Extract the (x, y) coordinate from the center of the cell holding the provided text.  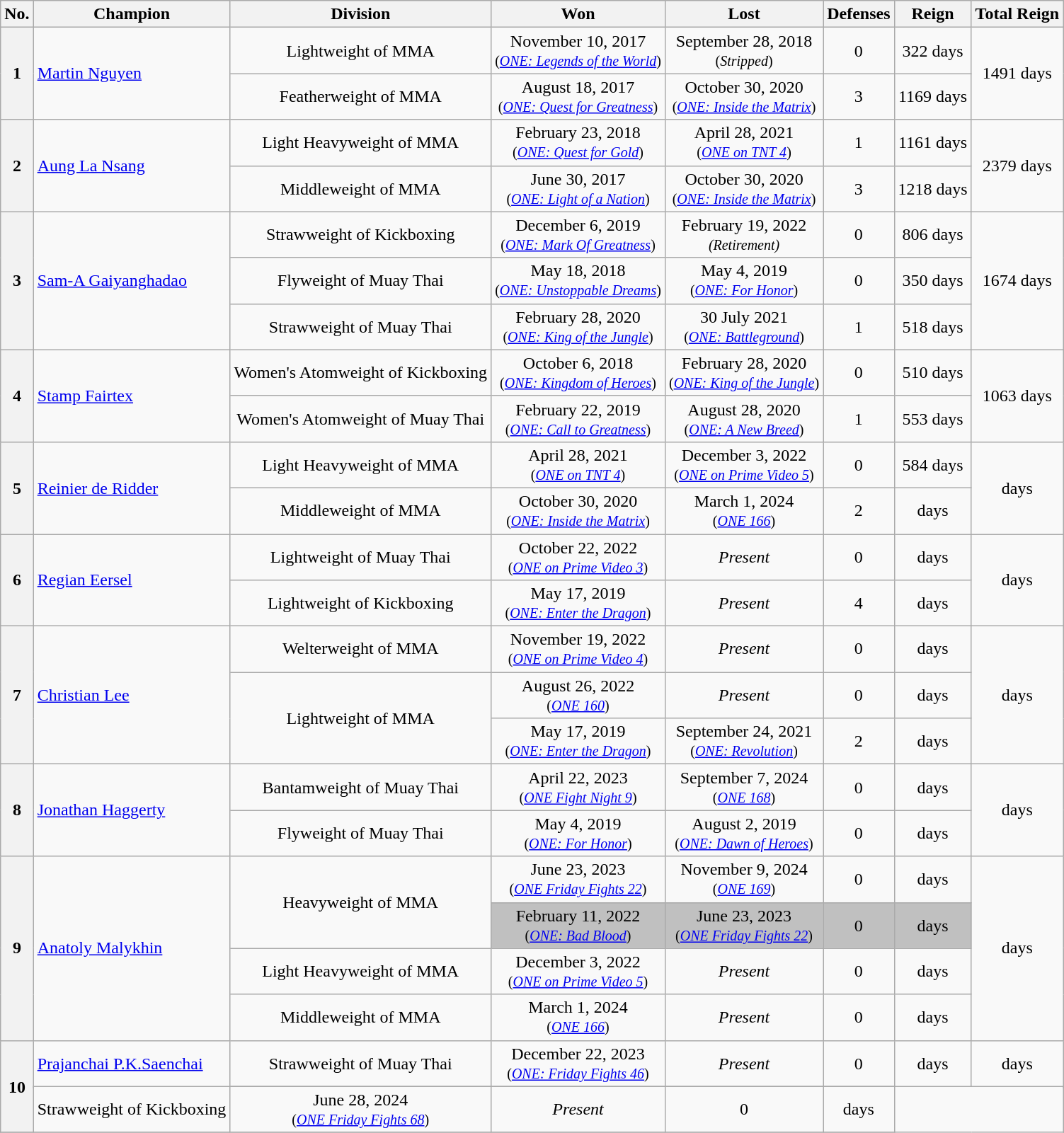
Champion (132, 14)
Lightweight of Muay Thai (361, 556)
August 26, 2022 (ONE 160) (578, 695)
Heavyweight of MMA (361, 902)
August 18, 2017 (ONE: Quest for Greatness) (578, 96)
February 11, 2022 (ONE: Bad Blood) (578, 926)
584 days (933, 464)
518 days (933, 327)
November 10, 2017 (ONE: Legends of the World) (578, 51)
Jonathan Haggerty (132, 810)
350 days (933, 280)
1169 days (933, 96)
June 28, 2024 (ONE Friday Fights 68) (361, 1110)
Stamp Fairtex (132, 396)
1491 days (1017, 74)
Lightweight of Kickboxing (361, 603)
Anatoly Malykhin (132, 948)
Total Reign (1017, 14)
30 July 2021 (ONE: Battleground) (743, 327)
May 18, 2018 (ONE: Unstoppable Dreams) (578, 280)
Welterweight of MMA (361, 650)
February 22, 2019 (ONE: Call to Greatness) (578, 419)
5 (17, 488)
1063 days (1017, 396)
October 6, 2018 (ONE: Kingdom of Heroes) (578, 372)
Martin Nguyen (132, 74)
No. (17, 14)
October 22, 2022 (ONE on Prime Video 3) (578, 556)
August 28, 2020 (ONE: A New Breed) (743, 419)
November 19, 2022 (ONE on Prime Video 4) (578, 650)
Prajanchai P.K.Saenchai (132, 1063)
Won (578, 14)
Featherweight of MMA (361, 96)
December 22, 2023 (ONE: Friday Fights 46) (578, 1063)
7 (17, 695)
December 6, 2019 (ONE: Mark Of Greatness) (578, 235)
August 2, 2019 (ONE: Dawn of Heroes) (743, 834)
Women's Atomweight of Muay Thai (361, 419)
September 7, 2024 (ONE 168) (743, 787)
553 days (933, 419)
September 28, 2018 (Stripped) (743, 51)
10 (17, 1086)
322 days (933, 51)
April 22, 2023 (ONE Fight Night 9) (578, 787)
510 days (933, 372)
1218 days (933, 188)
September 24, 2021 (ONE: Revolution) (743, 742)
February 19, 2022 (Retirement) (743, 235)
Reign (933, 14)
2379 days (1017, 166)
806 days (933, 235)
1674 days (1017, 280)
Sam-A Gaiyanghadao (132, 280)
Regian Eersel (132, 580)
Christian Lee (132, 695)
Lost (743, 14)
Bantamweight of Muay Thai (361, 787)
Defenses (859, 14)
February 23, 2018 (ONE: Quest for Gold) (578, 143)
Reinier de Ridder (132, 488)
Aung La Nsang (132, 166)
8 (17, 810)
Women's Atomweight of Kickboxing (361, 372)
Division (361, 14)
6 (17, 580)
June 30, 2017 (ONE: Light of a Nation) (578, 188)
November 9, 2024 (ONE 169) (743, 879)
9 (17, 948)
1161 days (933, 143)
